Output the (X, Y) coordinate of the center of the cell containing the given text.  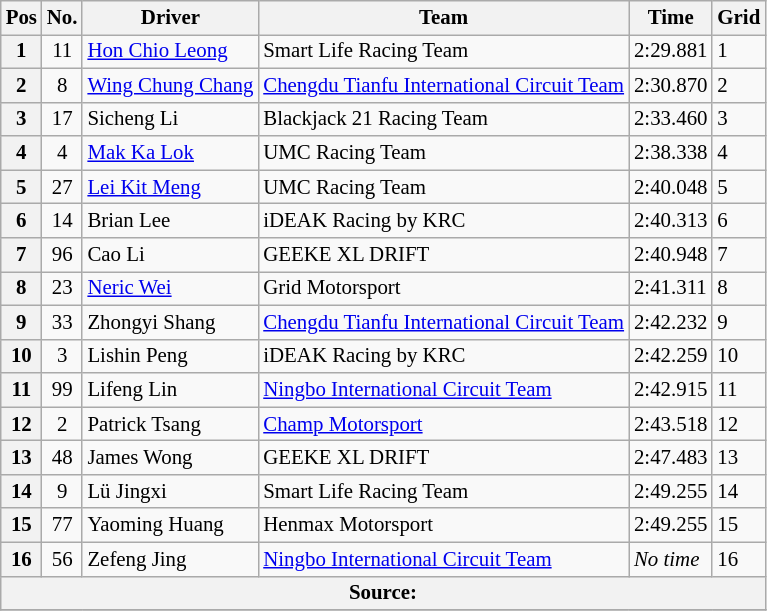
Hon Chio Leong (170, 51)
2:30.870 (670, 85)
Cao Li (170, 255)
No. (62, 18)
Driver (170, 18)
2:40.048 (670, 187)
2:38.338 (670, 153)
56 (62, 559)
Brian Lee (170, 221)
Champ Motorsport (444, 424)
Lü Jingxi (170, 491)
Blackjack 21 Racing Team (444, 119)
2:40.948 (670, 255)
77 (62, 525)
Henmax Motorsport (444, 525)
96 (62, 255)
2:40.313 (670, 221)
Grid Motorsport (444, 288)
Lifeng Lin (170, 390)
2:33.460 (670, 119)
Team (444, 18)
17 (62, 119)
James Wong (170, 458)
Grid (738, 18)
2:29.881 (670, 51)
No time (670, 559)
Mak Ka Lok (170, 153)
Zefeng Jing (170, 559)
48 (62, 458)
27 (62, 187)
33 (62, 322)
Neric Wei (170, 288)
Pos (22, 18)
Sicheng Li (170, 119)
Time (670, 18)
Yaoming Huang (170, 525)
2:41.311 (670, 288)
Lishin Peng (170, 356)
2:43.518 (670, 424)
99 (62, 390)
Lei Kit Meng (170, 187)
2:42.232 (670, 322)
Zhongyi Shang (170, 322)
2:42.915 (670, 390)
Source: (383, 593)
Wing Chung Chang (170, 85)
2:42.259 (670, 356)
Patrick Tsang (170, 424)
23 (62, 288)
2:47.483 (670, 458)
